Scan for the cell matching the given text and deliver its [X, Y] coordinate at center. 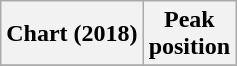
Peakposition [189, 34]
Chart (2018) [72, 34]
